Output the [X, Y] coordinate of the center of the cell containing the given text.  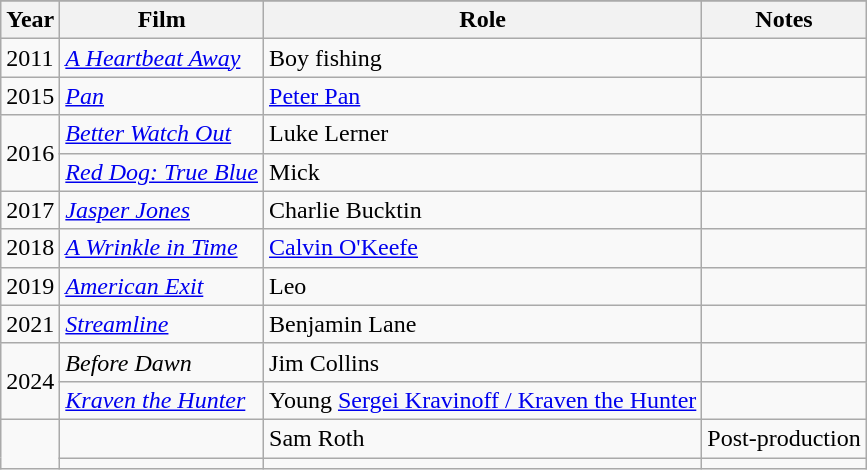
2015 [30, 96]
Notes [784, 20]
Young Sergei Kravinoff / Kraven the Hunter [483, 400]
2019 [30, 286]
Red Dog: True Blue [162, 172]
2021 [30, 324]
Calvin O'Keefe [483, 248]
Peter Pan [483, 96]
Mick [483, 172]
Year [30, 20]
2017 [30, 210]
Post-production [784, 438]
Sam Roth [483, 438]
Streamline [162, 324]
Charlie Bucktin [483, 210]
Pan [162, 96]
Better Watch Out [162, 134]
A Heartbeat Away [162, 58]
2016 [30, 153]
Luke Lerner [483, 134]
Benjamin Lane [483, 324]
A Wrinkle in Time [162, 248]
Before Dawn [162, 362]
Jim Collins [483, 362]
2018 [30, 248]
Film [162, 20]
Role [483, 20]
Jasper Jones [162, 210]
American Exit [162, 286]
Boy fishing [483, 58]
2011 [30, 58]
Kraven the Hunter [162, 400]
2024 [30, 381]
Leo [483, 286]
